Determine the [x, y] coordinate at the center of the cell enclosing the given text.  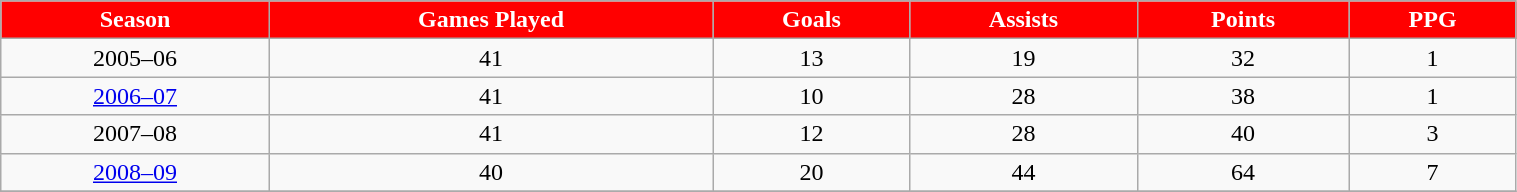
2005–06 [136, 58]
Assists [1024, 20]
20 [812, 172]
19 [1024, 58]
Season [136, 20]
2006–07 [136, 96]
38 [1243, 96]
Goals [812, 20]
64 [1243, 172]
2007–08 [136, 134]
PPG [1432, 20]
10 [812, 96]
3 [1432, 134]
Games Played [491, 20]
7 [1432, 172]
Points [1243, 20]
44 [1024, 172]
32 [1243, 58]
12 [812, 134]
13 [812, 58]
2008–09 [136, 172]
